Return the (x, y) coordinate for the center point of the cell that contains the specified text.  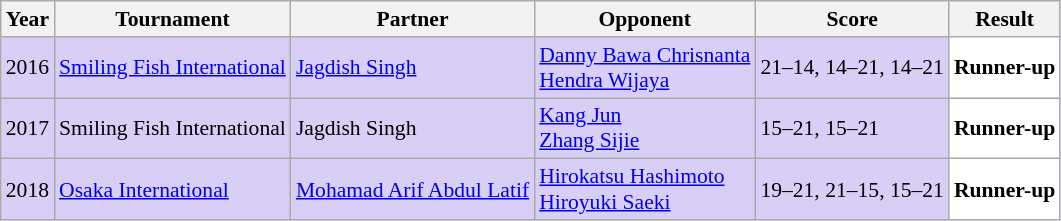
2017 (28, 128)
19–21, 21–15, 15–21 (852, 190)
Score (852, 19)
Partner (412, 19)
Tournament (172, 19)
2016 (28, 68)
Osaka International (172, 190)
Opponent (644, 19)
Kang Jun Zhang Sijie (644, 128)
Result (1004, 19)
Year (28, 19)
15–21, 15–21 (852, 128)
Mohamad Arif Abdul Latif (412, 190)
2018 (28, 190)
Hirokatsu Hashimoto Hiroyuki Saeki (644, 190)
Danny Bawa Chrisnanta Hendra Wijaya (644, 68)
21–14, 14–21, 14–21 (852, 68)
